Locate the cell with the specified text and output its (X, Y) center coordinate. 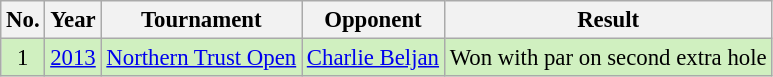
Northern Trust Open (201, 58)
Won with par on second extra hole (608, 58)
Opponent (374, 20)
2013 (73, 58)
No. (23, 20)
Year (73, 20)
Tournament (201, 20)
Result (608, 20)
1 (23, 58)
Charlie Beljan (374, 58)
